Return [x, y] of the center of cell containing provided text 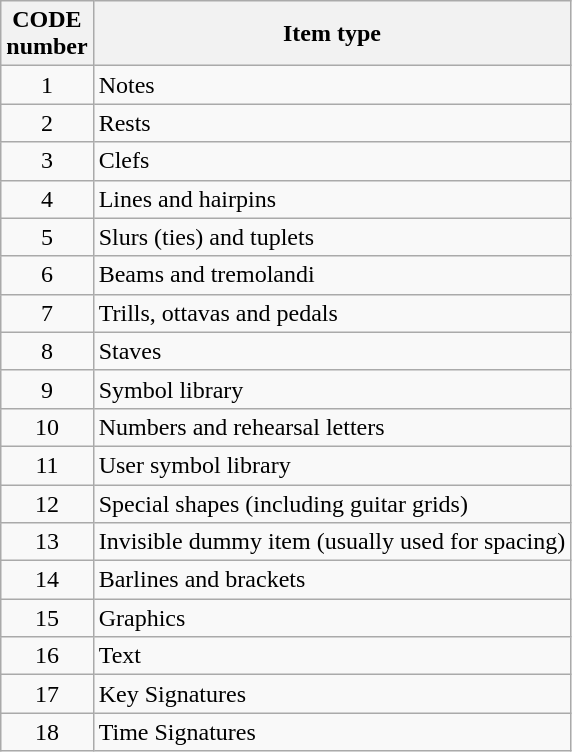
Key Signatures [332, 694]
14 [47, 580]
1 [47, 85]
3 [47, 161]
Clefs [332, 161]
Trills, ottavas and pedals [332, 313]
Graphics [332, 618]
Notes [332, 85]
Rests [332, 123]
Text [332, 656]
15 [47, 618]
11 [47, 465]
Symbol library [332, 389]
6 [47, 275]
Numbers and rehearsal letters [332, 427]
5 [47, 237]
17 [47, 694]
Beams and tremolandi [332, 275]
Invisible dummy item (usually used for spacing) [332, 542]
13 [47, 542]
7 [47, 313]
18 [47, 732]
8 [47, 351]
Barlines and brackets [332, 580]
9 [47, 389]
10 [47, 427]
Lines and hairpins [332, 199]
Special shapes (including guitar grids) [332, 503]
16 [47, 656]
Staves [332, 351]
Slurs (ties) and tuplets [332, 237]
4 [47, 199]
2 [47, 123]
CODEnumber [47, 34]
User symbol library [332, 465]
Item type [332, 34]
Time Signatures [332, 732]
12 [47, 503]
